Output the [X, Y] coordinate of the center of the cell containing the given text.  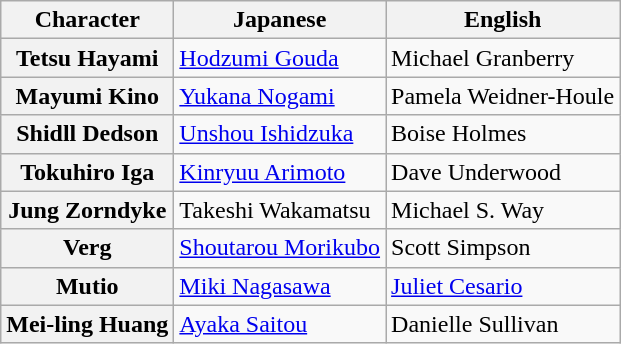
Pamela Weidner-Houle [503, 96]
Michael Granberry [503, 58]
Hodzumi Gouda [280, 58]
Mayumi Kino [88, 96]
Shidll Dedson [88, 134]
Unshou Ishidzuka [280, 134]
Mutio [88, 286]
Shoutarou Morikubo [280, 248]
Scott Simpson [503, 248]
Kinryuu Arimoto [280, 172]
Juliet Cesario [503, 286]
Tokuhiro Iga [88, 172]
Ayaka Saitou [280, 324]
Michael S. Way [503, 210]
Character [88, 20]
English [503, 20]
Mei-ling Huang [88, 324]
Jung Zorndyke [88, 210]
Verg [88, 248]
Danielle Sullivan [503, 324]
Takeshi Wakamatsu [280, 210]
Dave Underwood [503, 172]
Tetsu Hayami [88, 58]
Japanese [280, 20]
Miki Nagasawa [280, 286]
Boise Holmes [503, 134]
Yukana Nogami [280, 96]
